For the text-containing cell, return its midpoint in (x, y) coordinate format. 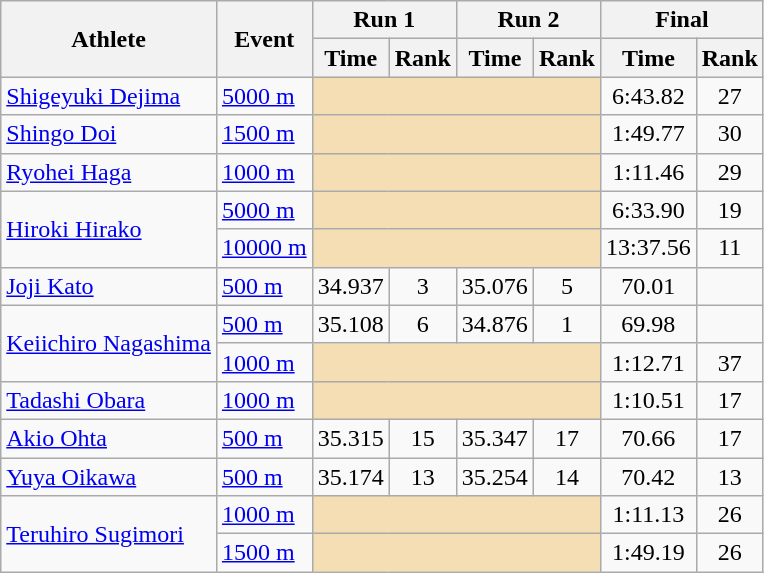
29 (730, 172)
Tadashi Obara (109, 400)
1:11.46 (648, 172)
Joji Kato (109, 286)
35.076 (494, 286)
Akio Ohta (109, 438)
Teruhiro Sugimori (109, 534)
3 (422, 286)
Shingo Doi (109, 134)
35.108 (350, 324)
13:37.56 (648, 248)
Ryohei Haga (109, 172)
1:12.71 (648, 362)
Event (264, 39)
Yuya Oikawa (109, 477)
5 (566, 286)
1:10.51 (648, 400)
1 (566, 324)
Shigeyuki Dejima (109, 96)
Run 2 (528, 20)
27 (730, 96)
Run 1 (384, 20)
Athlete (109, 39)
6:33.90 (648, 210)
15 (422, 438)
70.01 (648, 286)
11 (730, 248)
37 (730, 362)
35.174 (350, 477)
1:11.13 (648, 515)
35.315 (350, 438)
14 (566, 477)
10000 m (264, 248)
Final (682, 20)
70.42 (648, 477)
34.876 (494, 324)
1:49.77 (648, 134)
70.66 (648, 438)
Keiichiro Nagashima (109, 343)
30 (730, 134)
6 (422, 324)
35.254 (494, 477)
35.347 (494, 438)
6:43.82 (648, 96)
19 (730, 210)
Hiroki Hirako (109, 229)
1:49.19 (648, 553)
34.937 (350, 286)
69.98 (648, 324)
